Return the [x, y] coordinate for the center point of the cell that contains the specified text.  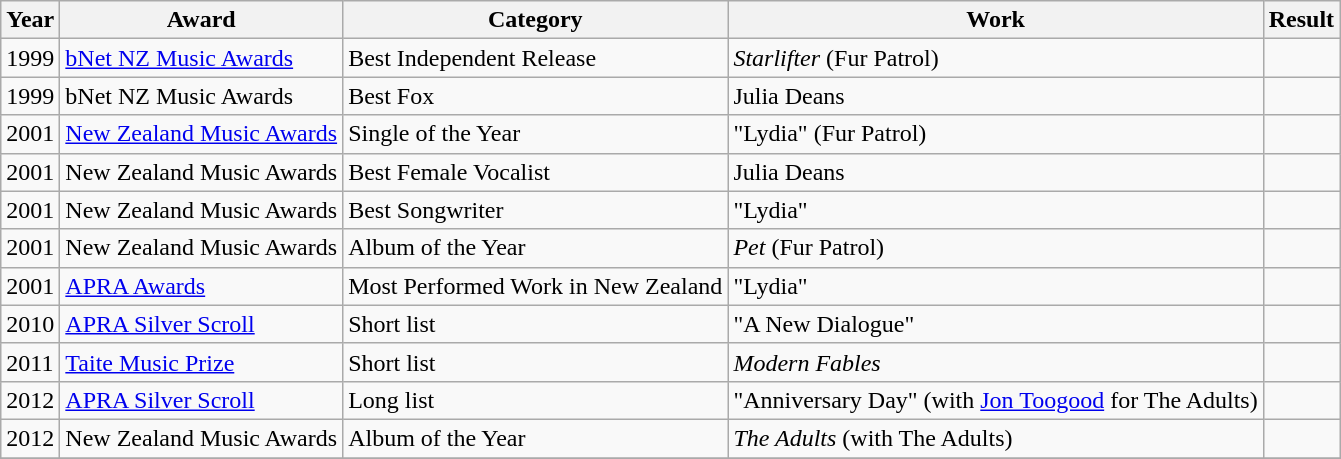
Category [536, 20]
"Lydia" (Fur Patrol) [996, 134]
Most Performed Work in New Zealand [536, 286]
Result [1301, 20]
2011 [30, 362]
"A New Dialogue" [996, 324]
Award [202, 20]
Best Fox [536, 96]
Best Independent Release [536, 58]
Modern Fables [996, 362]
Taite Music Prize [202, 362]
Long list [536, 400]
Single of the Year [536, 134]
Pet (Fur Patrol) [996, 248]
"Anniversary Day" (with Jon Toogood for The Adults) [996, 400]
Work [996, 20]
APRA Awards [202, 286]
Best Songwriter [536, 210]
2010 [30, 324]
Best Female Vocalist [536, 172]
The Adults (with The Adults) [996, 438]
Starlifter (Fur Patrol) [996, 58]
Year [30, 20]
